Locate the cell with the specified text and output its [X, Y] center coordinate. 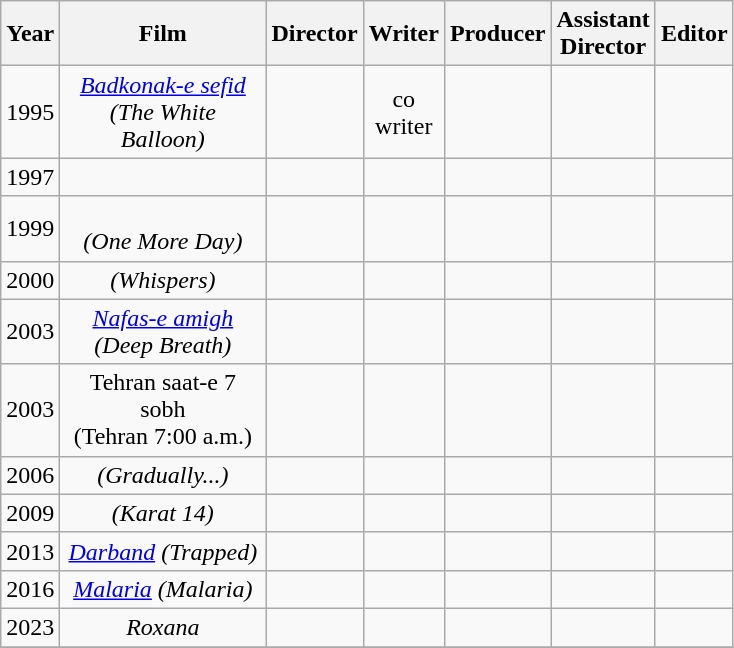
2023 [30, 627]
2013 [30, 551]
2000 [30, 280]
Assistant Director [603, 34]
Nafas-e amigh (Deep Breath) [163, 332]
(Whispers) [163, 280]
1995 [30, 112]
Editor [694, 34]
(Karat 14) [163, 513]
2016 [30, 589]
Writer [404, 34]
1999 [30, 228]
Badkonak-e sefid (The White Balloon) [163, 112]
Tehran saat-e 7 sobh (Tehran 7:00 a.m.) [163, 410]
1997 [30, 177]
2009 [30, 513]
Film [163, 34]
Malaria (Malaria) [163, 589]
Darband (Trapped) [163, 551]
co writer [404, 112]
Roxana [163, 627]
(One More Day) [163, 228]
Year [30, 34]
Producer [498, 34]
(Gradually...) [163, 475]
2006 [30, 475]
Director [314, 34]
